Identify which cell holds the provided text, then report its [x, y] central coordinate. 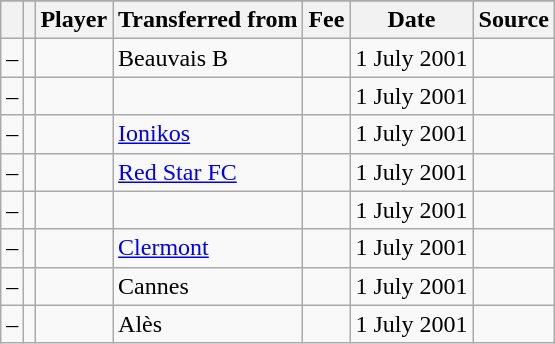
Source [514, 20]
Cannes [208, 286]
Alès [208, 324]
Player [74, 20]
Date [412, 20]
Beauvais B [208, 58]
Clermont [208, 248]
Red Star FC [208, 172]
Ionikos [208, 134]
Transferred from [208, 20]
Fee [326, 20]
